Extract the (x, y) coordinate from the center of the cell holding the provided text.  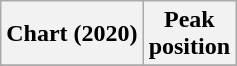
Peakposition (189, 34)
Chart (2020) (72, 34)
